Extract the (X, Y) coordinate from the center of the cell holding the provided text.  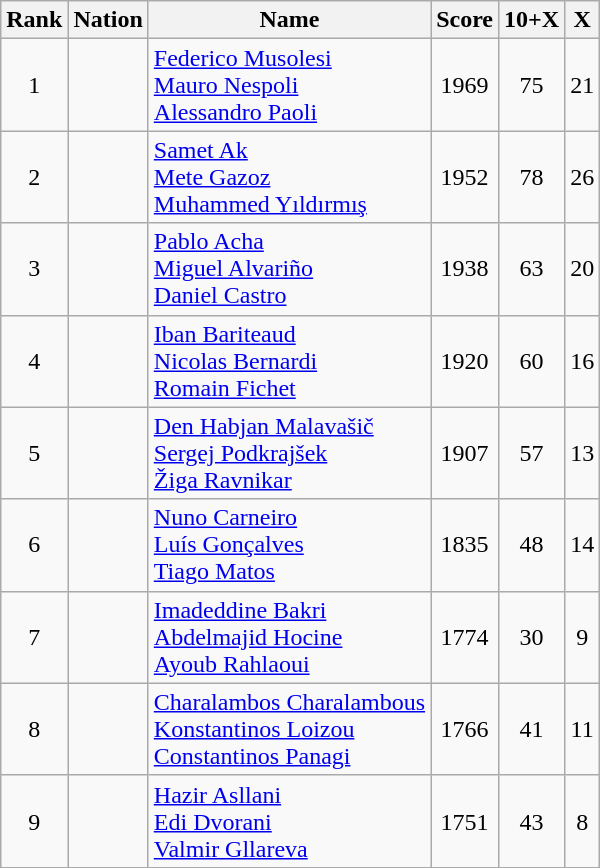
Name (289, 20)
10+X (532, 20)
Charalambos CharalambousKonstantinos LoizouConstantinos Panagi (289, 729)
Samet AkMete GazozMuhammed Yıldırmış (289, 177)
2 (34, 177)
1 (34, 85)
75 (532, 85)
Hazir AsllaniEdi DvoraniValmir Gllareva (289, 821)
Rank (34, 20)
1920 (465, 361)
X (582, 20)
60 (532, 361)
Score (465, 20)
78 (532, 177)
Nation (108, 20)
1766 (465, 729)
Federico MusolesiMauro NespoliAlessandro Paoli (289, 85)
7 (34, 637)
1938 (465, 269)
1751 (465, 821)
1907 (465, 453)
Nuno CarneiroLuís GonçalvesTiago Matos (289, 545)
11 (582, 729)
57 (532, 453)
6 (34, 545)
21 (582, 85)
Imadeddine BakriAbdelmajid HocineAyoub Rahlaoui (289, 637)
1969 (465, 85)
Den Habjan MalavašičSergej PodkrajšekŽiga Ravnikar (289, 453)
1835 (465, 545)
4 (34, 361)
26 (582, 177)
1774 (465, 637)
63 (532, 269)
Iban BariteaudNicolas BernardiRomain Fichet (289, 361)
43 (532, 821)
14 (582, 545)
13 (582, 453)
30 (532, 637)
3 (34, 269)
1952 (465, 177)
Pablo AchaMiguel AlvariñoDaniel Castro (289, 269)
16 (582, 361)
48 (532, 545)
41 (532, 729)
20 (582, 269)
5 (34, 453)
